Capture the cell that displays the provided text and extract its (X, Y) central coordinate. 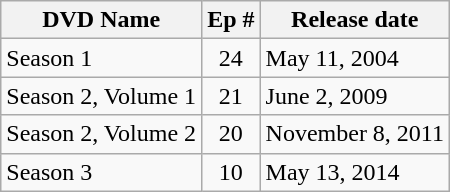
10 (231, 172)
21 (231, 96)
Season 2, Volume 2 (102, 134)
20 (231, 134)
Season 3 (102, 172)
Season 1 (102, 58)
Ep # (231, 20)
May 13, 2014 (354, 172)
DVD Name (102, 20)
May 11, 2004 (354, 58)
Release date (354, 20)
Season 2, Volume 1 (102, 96)
June 2, 2009 (354, 96)
November 8, 2011 (354, 134)
24 (231, 58)
